Provide the [x, y] coordinate of the cell's center where the given text is located.  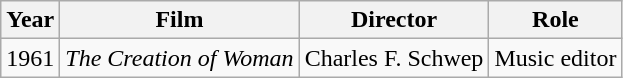
Film [180, 20]
Year [30, 20]
The Creation of Woman [180, 58]
Music editor [556, 58]
Charles F. Schwep [394, 58]
1961 [30, 58]
Director [394, 20]
Role [556, 20]
